From the cell containing the given text, extract its center point as [X, Y] coordinate. 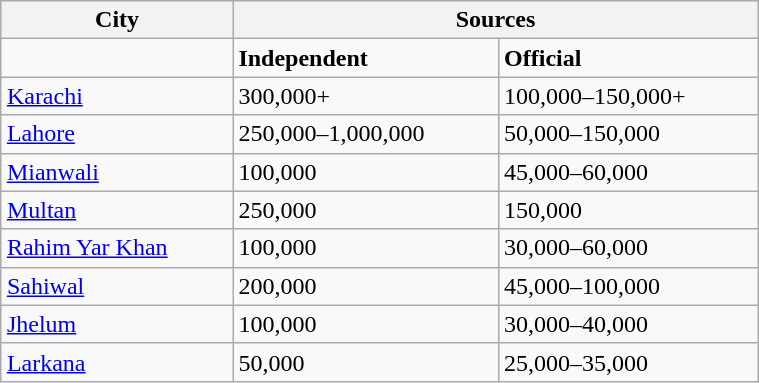
200,000 [366, 286]
Mianwali [117, 172]
Independent [366, 58]
30,000–40,000 [629, 324]
50,000–150,000 [629, 134]
City [117, 20]
Lahore [117, 134]
Jhelum [117, 324]
Karachi [117, 96]
50,000 [366, 362]
Sahiwal [117, 286]
45,000–100,000 [629, 286]
100,000–150,000+ [629, 96]
150,000 [629, 210]
30,000–60,000 [629, 248]
250,000 [366, 210]
250,000–1,000,000 [366, 134]
Multan [117, 210]
Sources [496, 20]
Rahim Yar Khan [117, 248]
300,000+ [366, 96]
Official [629, 58]
45,000–60,000 [629, 172]
25,000–35,000 [629, 362]
Larkana [117, 362]
